Determine the [x, y] coordinate at the center of the cell enclosing the given text.  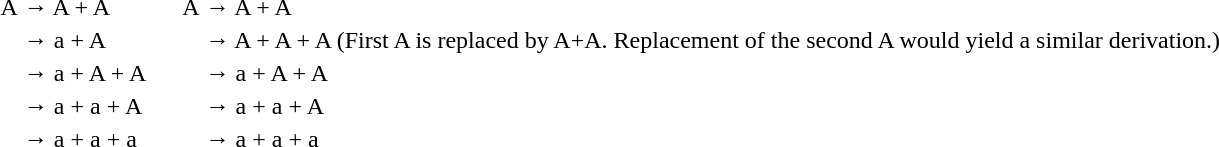
→ a + A [84, 40]
→ a + A + A [84, 73]
→ a + a + A [84, 106]
